Capture the cell that displays the provided text and extract its (x, y) central coordinate. 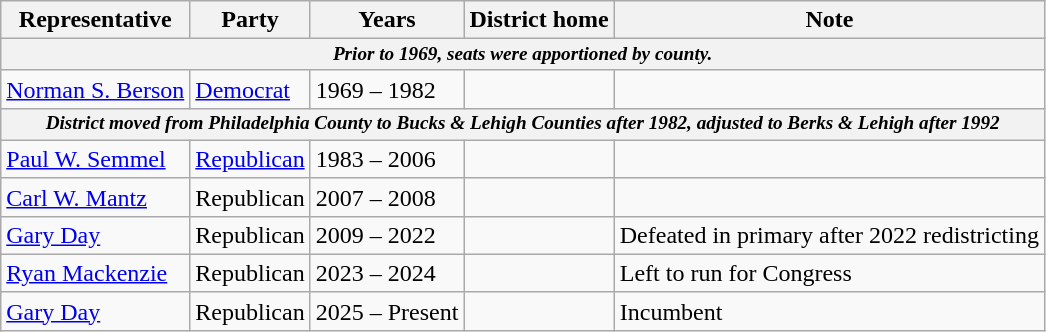
District home (539, 20)
Prior to 1969, seats were apportioned by county. (523, 55)
Representative (96, 20)
Note (829, 20)
Incumbent (829, 311)
Ryan Mackenzie (96, 273)
2007 – 2008 (387, 197)
Norman S. Berson (96, 89)
Party (250, 20)
Defeated in primary after 2022 redistricting (829, 235)
1969 – 1982 (387, 89)
1983 – 2006 (387, 159)
2009 – 2022 (387, 235)
Left to run for Congress (829, 273)
2023 – 2024 (387, 273)
Years (387, 20)
District moved from Philadelphia County to Bucks & Lehigh Counties after 1982, adjusted to Berks & Lehigh after 1992 (523, 125)
Paul W. Semmel (96, 159)
Carl W. Mantz (96, 197)
2025 – Present (387, 311)
Democrat (250, 89)
